Return the (x, y) coordinate for the center point of the cell that contains the specified text.  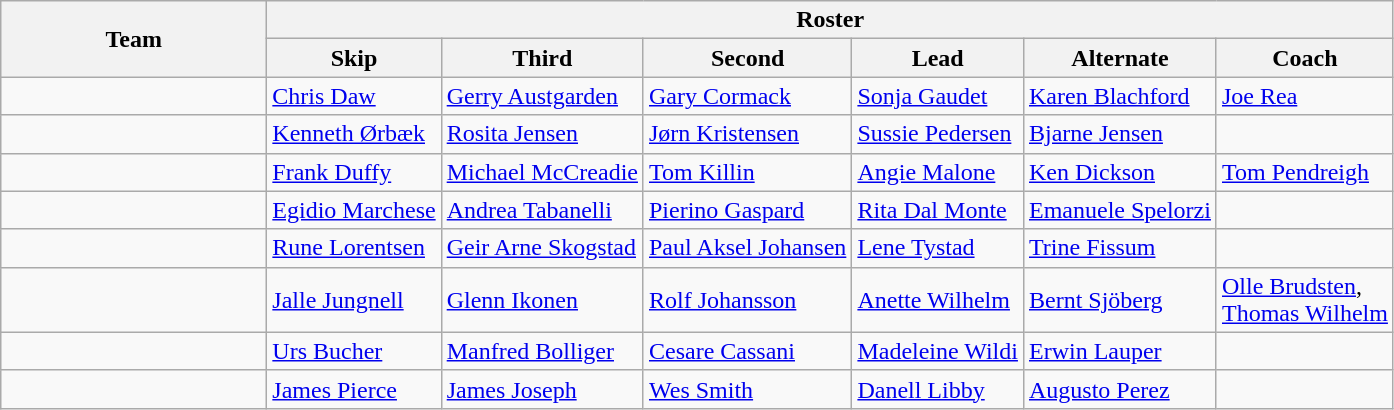
Sonja Gaudet (938, 96)
Roster (830, 20)
James Pierce (354, 389)
Olle Brudsten,Thomas Wilhelm (1304, 300)
Urs Bucher (354, 351)
Egidio Marchese (354, 210)
Rita Dal Monte (938, 210)
Chris Daw (354, 96)
Jalle Jungnell (354, 300)
Manfred Bolliger (542, 351)
Coach (1304, 58)
Geir Arne Skogstad (542, 248)
Rune Lorentsen (354, 248)
Bjarne Jensen (1120, 134)
Emanuele Spelorzi (1120, 210)
Michael McCreadie (542, 172)
Tom Pendreigh (1304, 172)
Gerry Austgarden (542, 96)
Rolf Johansson (747, 300)
Second (747, 58)
Angie Malone (938, 172)
James Joseph (542, 389)
Cesare Cassani (747, 351)
Skip (354, 58)
Alternate (1120, 58)
Kenneth Ørbæk (354, 134)
Paul Aksel Johansen (747, 248)
Andrea Tabanelli (542, 210)
Tom Killin (747, 172)
Sussie Pedersen (938, 134)
Pierino Gaspard (747, 210)
Frank Duffy (354, 172)
Ken Dickson (1120, 172)
Team (134, 39)
Karen Blachford (1120, 96)
Madeleine Wildi (938, 351)
Lene Tystad (938, 248)
Glenn Ikonen (542, 300)
Joe Rea (1304, 96)
Wes Smith (747, 389)
Trine Fissum (1120, 248)
Jørn Kristensen (747, 134)
Lead (938, 58)
Third (542, 58)
Danell Libby (938, 389)
Rosita Jensen (542, 134)
Augusto Perez (1120, 389)
Anette Wilhelm (938, 300)
Gary Cormack (747, 96)
Bernt Sjöberg (1120, 300)
Erwin Lauper (1120, 351)
